Return the [x, y] coordinate for the center point of the cell that contains the specified text.  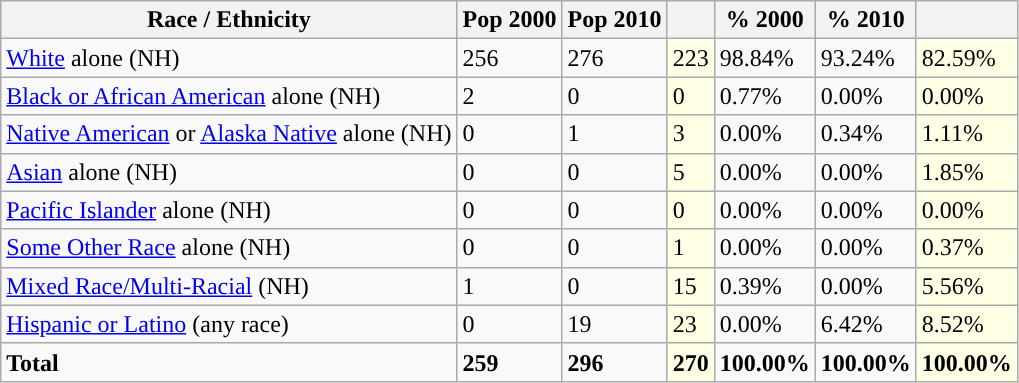
3 [690, 134]
% 2010 [866, 20]
8.52% [966, 324]
Native American or Alaska Native alone (NH) [229, 134]
93.24% [866, 58]
6.42% [866, 324]
Pop 2000 [510, 20]
5.56% [966, 286]
Mixed Race/Multi-Racial (NH) [229, 286]
256 [510, 58]
1.85% [966, 172]
223 [690, 58]
0.39% [764, 286]
Pop 2010 [614, 20]
98.84% [764, 58]
276 [614, 58]
Some Other Race alone (NH) [229, 248]
0.34% [866, 134]
5 [690, 172]
Hispanic or Latino (any race) [229, 324]
2 [510, 96]
Total [229, 362]
Pacific Islander alone (NH) [229, 210]
Asian alone (NH) [229, 172]
1.11% [966, 134]
White alone (NH) [229, 58]
Race / Ethnicity [229, 20]
% 2000 [764, 20]
23 [690, 324]
270 [690, 362]
259 [510, 362]
296 [614, 362]
19 [614, 324]
82.59% [966, 58]
15 [690, 286]
0.37% [966, 248]
0.77% [764, 96]
Black or African American alone (NH) [229, 96]
